Locate the cell with the specified text and output its (x, y) center coordinate. 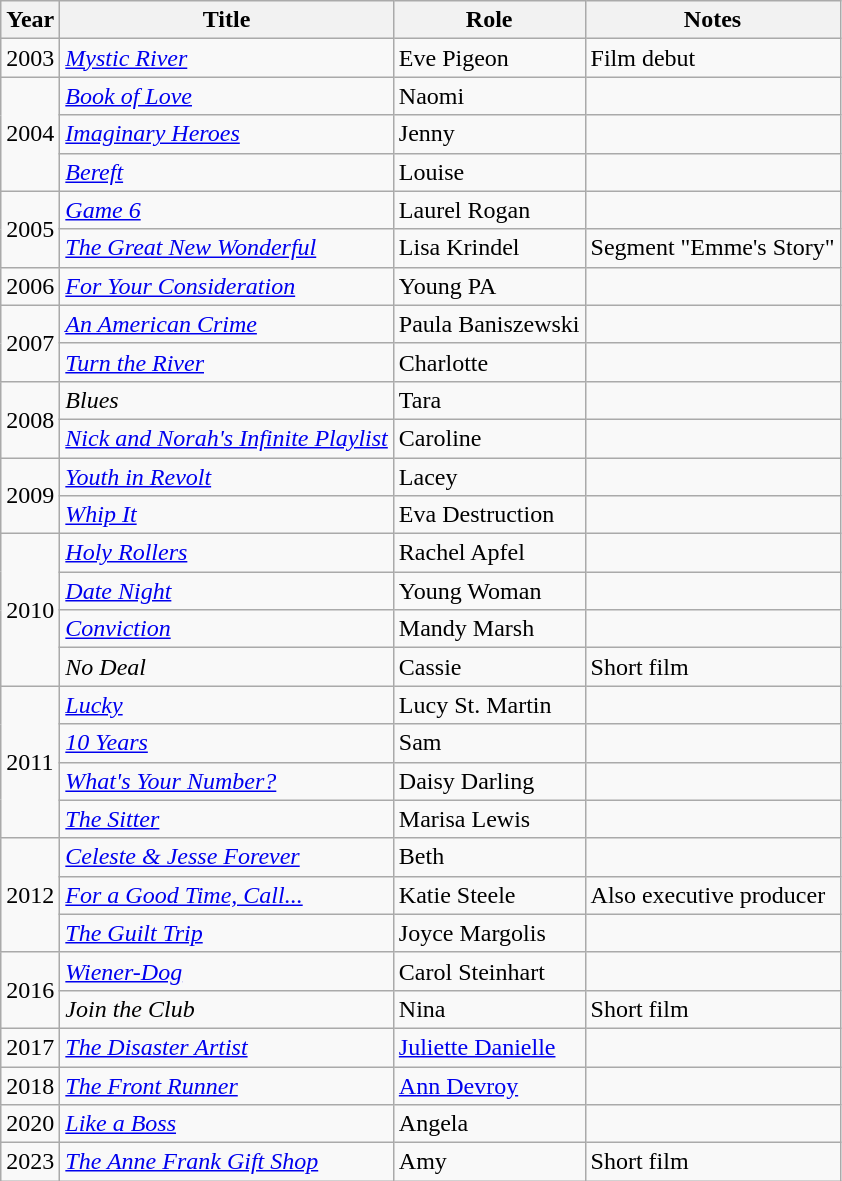
Imaginary Heroes (227, 134)
2011 (30, 762)
Date Night (227, 591)
Lucky (227, 705)
The Anne Frank Gift Shop (227, 1162)
An American Crime (227, 324)
2009 (30, 496)
2004 (30, 134)
Title (227, 20)
For a Good Time, Call... (227, 895)
Join the Club (227, 1009)
Tara (489, 400)
2018 (30, 1085)
Ann Devroy (489, 1085)
The Sitter (227, 819)
What's Your Number? (227, 781)
Sam (489, 743)
For Your Consideration (227, 286)
Rachel Apfel (489, 553)
2003 (30, 58)
Daisy Darling (489, 781)
Carol Steinhart (489, 971)
Segment "Emme's Story" (712, 248)
2012 (30, 895)
Lacey (489, 477)
Mystic River (227, 58)
2020 (30, 1124)
Notes (712, 20)
The Great New Wonderful (227, 248)
Eva Destruction (489, 515)
Bereft (227, 172)
Eve Pigeon (489, 58)
Turn the River (227, 362)
Whip It (227, 515)
2007 (30, 343)
Angela (489, 1124)
Like a Boss (227, 1124)
The Disaster Artist (227, 1047)
Conviction (227, 629)
Paula Baniszewski (489, 324)
Marisa Lewis (489, 819)
Naomi (489, 96)
Katie Steele (489, 895)
10 Years (227, 743)
The Front Runner (227, 1085)
2006 (30, 286)
Young Woman (489, 591)
Also executive producer (712, 895)
Mandy Marsh (489, 629)
Joyce Margolis (489, 933)
Beth (489, 857)
Celeste & Jesse Forever (227, 857)
Youth in Revolt (227, 477)
Lisa Krindel (489, 248)
2008 (30, 419)
Nick and Norah's Infinite Playlist (227, 438)
2010 (30, 610)
Role (489, 20)
Cassie (489, 667)
Young PA (489, 286)
Laurel Rogan (489, 210)
No Deal (227, 667)
Nina (489, 1009)
Louise (489, 172)
Wiener-Dog (227, 971)
Charlotte (489, 362)
2016 (30, 990)
Game 6 (227, 210)
Blues (227, 400)
2017 (30, 1047)
Jenny (489, 134)
Juliette Danielle (489, 1047)
Amy (489, 1162)
The Guilt Trip (227, 933)
Caroline (489, 438)
Year (30, 20)
Book of Love (227, 96)
Film debut (712, 58)
Holy Rollers (227, 553)
2005 (30, 229)
Lucy St. Martin (489, 705)
2023 (30, 1162)
